Search for the cell housing the specified text and yield its [x, y] center coordinate. 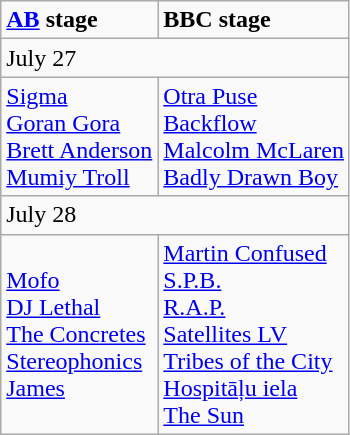
Otra Puse Backflow Malcolm McLaren Badly Drawn Boy [254, 136]
July 27 [176, 58]
BBC stage [254, 20]
Mofo DJ Lethal The Concretes Stereophonics James [80, 334]
July 28 [176, 215]
Martin Confused S.P.B. R.A.P. Satellites LV Tribes of the City Hospitāļu iela The Sun [254, 334]
Sigma Goran Gora Brett Anderson Mumiy Troll [80, 136]
AB stage [80, 20]
